From the cell containing the given text, extract its center point as [x, y] coordinate. 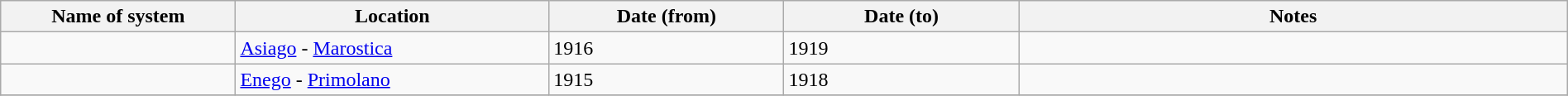
1919 [901, 48]
Date (to) [901, 17]
Date (from) [667, 17]
Notes [1293, 17]
1915 [667, 79]
Asiago - Marostica [392, 48]
1916 [667, 48]
Name of system [118, 17]
Enego - Primolano [392, 79]
Location [392, 17]
1918 [901, 79]
